Output the (X, Y) coordinate of the center of the cell containing the given text.  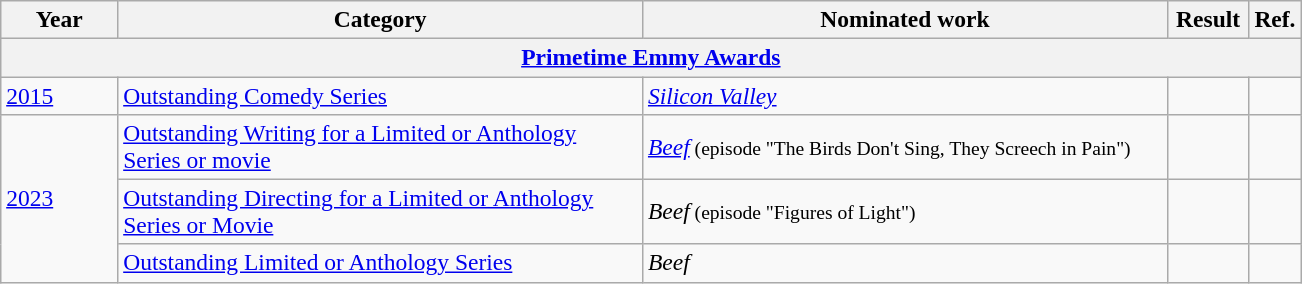
Primetime Emmy Awards (651, 57)
2015 (60, 95)
2023 (60, 198)
Category (380, 19)
Outstanding Limited or Anthology Series (380, 263)
Ref. (1275, 19)
Beef (906, 263)
Beef (episode "Figures of Light") (906, 212)
Silicon Valley (906, 95)
Beef (episode "The Birds Don't Sing, They Screech in Pain") (906, 146)
Year (60, 19)
Result (1208, 19)
Outstanding Writing for a Limited or Anthology Series or movie (380, 146)
Outstanding Directing for a Limited or Anthology Series or Movie (380, 212)
Nominated work (906, 19)
Outstanding Comedy Series (380, 95)
